Scan for the cell matching the given text and deliver its (x, y) coordinate at center. 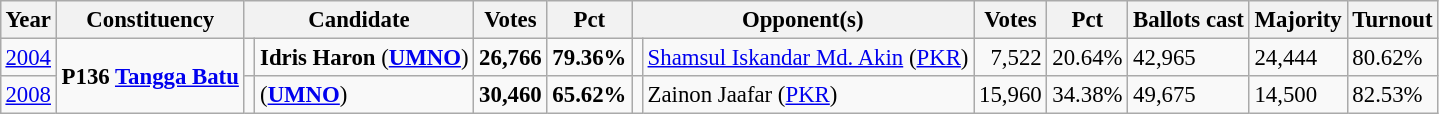
82.53% (1392, 95)
Opponent(s) (803, 20)
2004 (28, 57)
24,444 (1298, 57)
80.62% (1392, 57)
2008 (28, 95)
Turnout (1392, 20)
42,965 (1188, 57)
P136 Tangga Batu (150, 76)
65.62% (590, 95)
7,522 (1010, 57)
Shamsul Iskandar Md. Akin (PKR) (808, 57)
Ballots cast (1188, 20)
Zainon Jaafar (PKR) (808, 95)
20.64% (1088, 57)
15,960 (1010, 95)
14,500 (1298, 95)
34.38% (1088, 95)
79.36% (590, 57)
(UMNO) (364, 95)
Constituency (150, 20)
Idris Haron (UMNO) (364, 57)
Year (28, 20)
Majority (1298, 20)
49,675 (1188, 95)
Candidate (359, 20)
26,766 (510, 57)
30,460 (510, 95)
